Search for the cell housing the specified text and yield its [x, y] center coordinate. 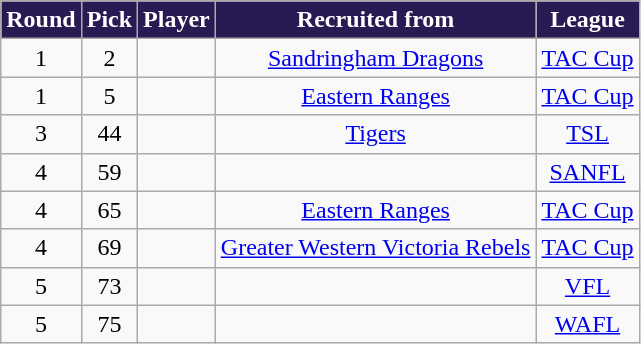
3 [41, 134]
Sandringham Dragons [376, 58]
59 [109, 172]
65 [109, 210]
Pick [109, 20]
TSL [588, 134]
Greater Western Victoria Rebels [376, 248]
Tigers [376, 134]
75 [109, 324]
Recruited from [376, 20]
Round [41, 20]
73 [109, 286]
2 [109, 58]
SANFL [588, 172]
Player [177, 20]
69 [109, 248]
League [588, 20]
VFL [588, 286]
WAFL [588, 324]
44 [109, 134]
